Determine the (X, Y) coordinate at the center of the cell enclosing the given text.  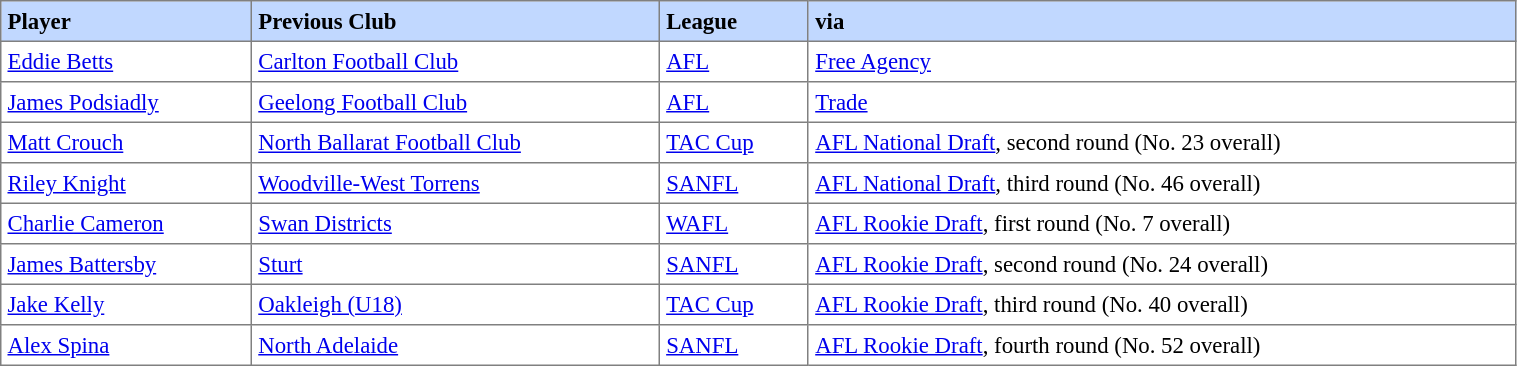
AFL National Draft, third round (No. 46 overall) (1162, 183)
Player (126, 21)
James Battersby (126, 264)
Swan Districts (456, 223)
Oakleigh (U18) (456, 304)
via (1162, 21)
League (734, 21)
Jake Kelly (126, 304)
Geelong Football Club (456, 102)
James Podsiadly (126, 102)
AFL National Draft, second round (No. 23 overall) (1162, 142)
Matt Crouch (126, 142)
AFL Rookie Draft, fourth round (No. 52 overall) (1162, 345)
Free Agency (1162, 61)
Riley Knight (126, 183)
Carlton Football Club (456, 61)
Woodville-West Torrens (456, 183)
Previous Club (456, 21)
WAFL (734, 223)
AFL Rookie Draft, third round (No. 40 overall) (1162, 304)
North Ballarat Football Club (456, 142)
Trade (1162, 102)
AFL Rookie Draft, second round (No. 24 overall) (1162, 264)
Alex Spina (126, 345)
Sturt (456, 264)
Eddie Betts (126, 61)
AFL Rookie Draft, first round (No. 7 overall) (1162, 223)
Charlie Cameron (126, 223)
North Adelaide (456, 345)
